Locate the cell with the specified text and output its (X, Y) center coordinate. 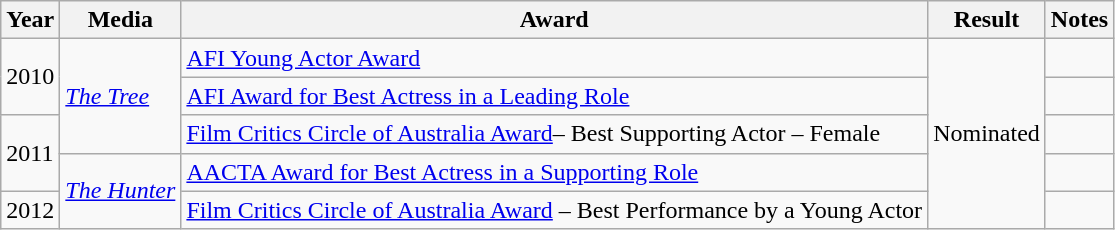
Film Critics Circle of Australia Award – Best Performance by a Young Actor (554, 210)
Award (554, 20)
Film Critics Circle of Australia Award– Best Supporting Actor – Female (554, 134)
AACTA Award for Best Actress in a Supporting Role (554, 172)
The Hunter (120, 191)
Media (120, 20)
2010 (30, 77)
2012 (30, 210)
Nominated (987, 134)
The Tree (120, 96)
AFI Young Actor Award (554, 58)
Year (30, 20)
AFI Award for Best Actress in a Leading Role (554, 96)
Notes (1079, 20)
Result (987, 20)
2011 (30, 153)
